For the text-containing cell, return its midpoint in (X, Y) coordinate format. 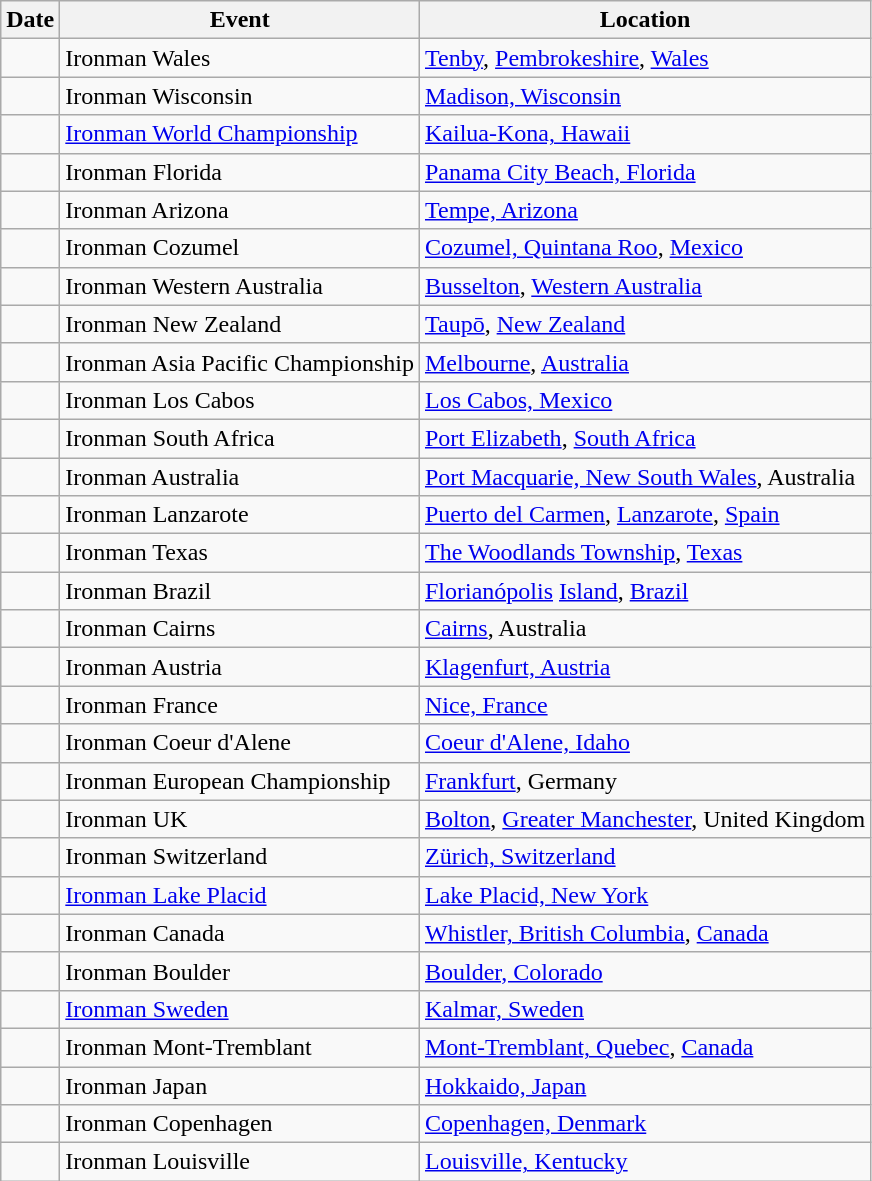
Ironman Switzerland (240, 857)
Date (30, 20)
Panama City Beach, Florida (644, 172)
Coeur d'Alene, Idaho (644, 743)
Busselton, Western Australia (644, 286)
Lake Placid, New York (644, 895)
Ironman Japan (240, 1085)
Whistler, British Columbia, Canada (644, 933)
Ironman Australia (240, 477)
Boulder, Colorado (644, 971)
Ironman Mont-Tremblant (240, 1047)
Mont-Tremblant, Quebec, Canada (644, 1047)
Zürich, Switzerland (644, 857)
Ironman World Championship (240, 134)
Ironman Coeur d'Alene (240, 743)
Cairns, Australia (644, 629)
Ironman Cozumel (240, 248)
Puerto del Carmen, Lanzarote, Spain (644, 515)
Port Elizabeth, South Africa (644, 438)
Hokkaido, Japan (644, 1085)
Ironman Wales (240, 58)
Port Macquarie, New South Wales, Australia (644, 477)
Ironman European Championship (240, 781)
Kailua-Kona, Hawaii (644, 134)
Ironman Louisville (240, 1162)
Frankfurt, Germany (644, 781)
Ironman Florida (240, 172)
Ironman Western Australia (240, 286)
Ironman Canada (240, 933)
Ironman Asia Pacific Championship (240, 362)
Florianópolis Island, Brazil (644, 591)
Location (644, 20)
Ironman South Africa (240, 438)
Madison, Wisconsin (644, 96)
Ironman France (240, 705)
Ironman Arizona (240, 210)
Cozumel, Quintana Roo, Mexico (644, 248)
Kalmar, Sweden (644, 1009)
Taupō, New Zealand (644, 324)
Ironman Copenhagen (240, 1124)
Ironman New Zealand (240, 324)
Louisville, Kentucky (644, 1162)
Ironman Lake Placid (240, 895)
Ironman Boulder (240, 971)
Melbourne, Australia (644, 362)
Ironman Wisconsin (240, 96)
Klagenfurt, Austria (644, 667)
Nice, France (644, 705)
Ironman Texas (240, 553)
Ironman Austria (240, 667)
The Woodlands Township, Texas (644, 553)
Ironman Los Cabos (240, 400)
Ironman Sweden (240, 1009)
Ironman UK (240, 819)
Ironman Lanzarote (240, 515)
Event (240, 20)
Ironman Brazil (240, 591)
Tenby, Pembrokeshire, Wales (644, 58)
Bolton, Greater Manchester, United Kingdom (644, 819)
Ironman Cairns (240, 629)
Los Cabos, Mexico (644, 400)
Copenhagen, Denmark (644, 1124)
Tempe, Arizona (644, 210)
